Scan for the cell matching the given text and deliver its (x, y) coordinate at center. 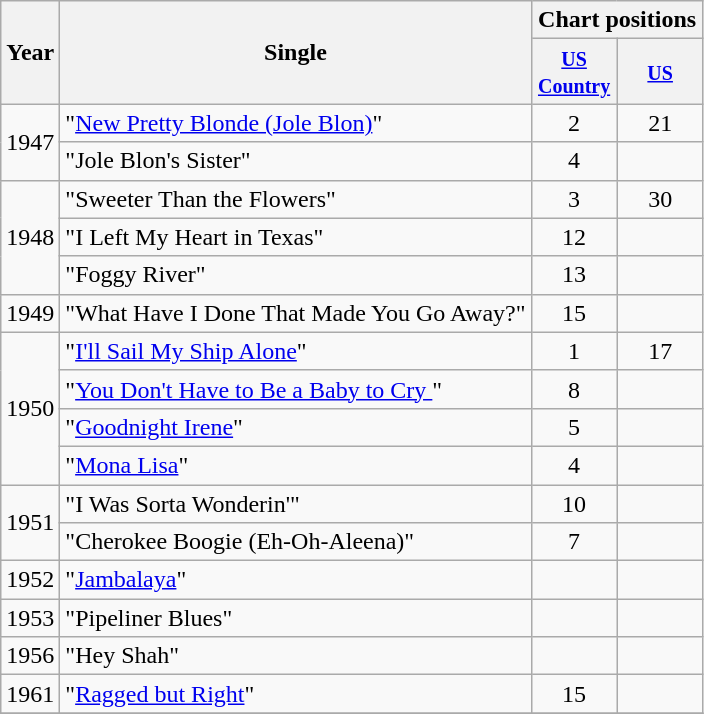
1953 (30, 618)
"Pipeliner Blues" (296, 618)
"You Don't Have to Be a Baby to Cry " (296, 389)
5 (574, 427)
"I Left My Heart in Texas" (296, 237)
"What Have I Done That Made You Go Away?" (296, 313)
7 (574, 542)
"Cherokee Boogie (Eh-Oh-Aleena)" (296, 542)
"I Was Sorta Wonderin'" (296, 503)
2 (574, 123)
"Mona Lisa" (296, 465)
10 (574, 503)
13 (574, 275)
"Ragged but Right" (296, 694)
1 (574, 351)
"New Pretty Blonde (Jole Blon)" (296, 123)
US (660, 72)
30 (660, 199)
"Hey Shah" (296, 656)
8 (574, 389)
1950 (30, 408)
US Country (574, 72)
1949 (30, 313)
"Jole Blon's Sister" (296, 161)
1956 (30, 656)
1952 (30, 580)
1951 (30, 522)
Chart positions (617, 20)
1947 (30, 142)
"Foggy River" (296, 275)
21 (660, 123)
1948 (30, 237)
Year (30, 52)
"I'll Sail My Ship Alone" (296, 351)
Single (296, 52)
1961 (30, 694)
"Jambalaya" (296, 580)
12 (574, 237)
3 (574, 199)
17 (660, 351)
"Goodnight Irene" (296, 427)
"Sweeter Than the Flowers" (296, 199)
